Extract the [X, Y] coordinate from the center of the cell holding the provided text.  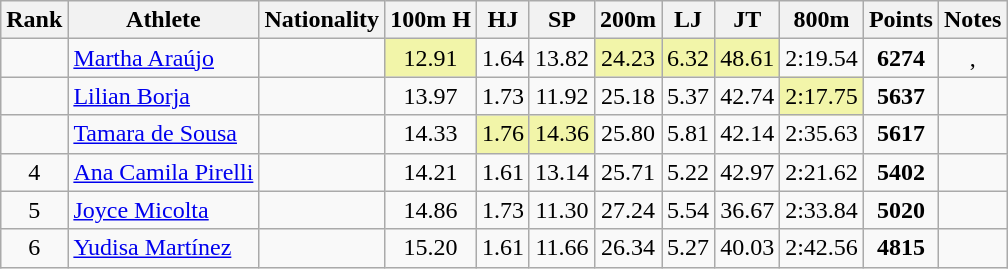
5.22 [688, 172]
5.37 [688, 96]
Notes [972, 20]
, [972, 58]
42.14 [748, 134]
Yudisa Martínez [164, 248]
5402 [900, 172]
11.92 [562, 96]
5.27 [688, 248]
48.61 [748, 58]
4 [34, 172]
Lilian Borja [164, 96]
LJ [688, 20]
100m H [431, 20]
Martha Araújo [164, 58]
14.33 [431, 134]
13.82 [562, 58]
5637 [900, 96]
2:17.75 [822, 96]
2:19.54 [822, 58]
JT [748, 20]
6.32 [688, 58]
13.14 [562, 172]
Nationality [322, 20]
Rank [34, 20]
25.71 [628, 172]
6 [34, 248]
1.64 [502, 58]
12.91 [431, 58]
11.30 [562, 210]
HJ [502, 20]
24.23 [628, 58]
2:42.56 [822, 248]
40.03 [748, 248]
5 [34, 210]
14.36 [562, 134]
Ana Camila Pirelli [164, 172]
2:33.84 [822, 210]
27.24 [628, 210]
Tamara de Sousa [164, 134]
5.81 [688, 134]
11.66 [562, 248]
6274 [900, 58]
42.97 [748, 172]
Athlete [164, 20]
2:21.62 [822, 172]
25.18 [628, 96]
Points [900, 20]
15.20 [431, 248]
5.54 [688, 210]
42.74 [748, 96]
25.80 [628, 134]
4815 [900, 248]
5020 [900, 210]
14.21 [431, 172]
1.76 [502, 134]
26.34 [628, 248]
800m [822, 20]
14.86 [431, 210]
36.67 [748, 210]
2:35.63 [822, 134]
13.97 [431, 96]
Joyce Micolta [164, 210]
200m [628, 20]
5617 [900, 134]
SP [562, 20]
